Scan for the cell matching the given text and deliver its (X, Y) coordinate at center. 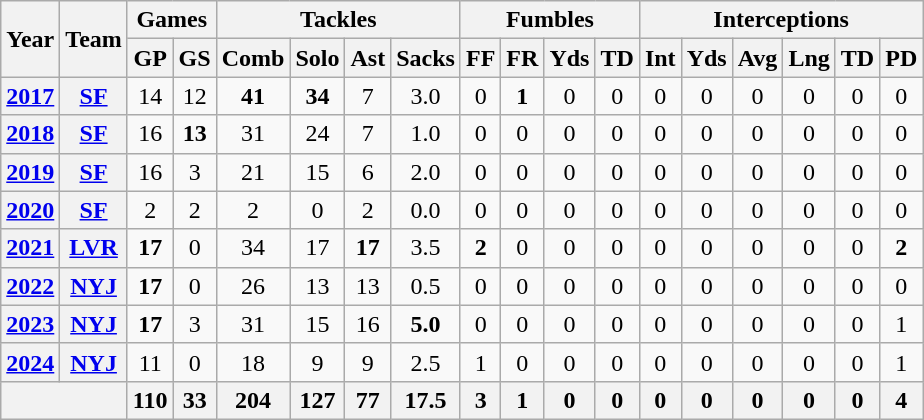
Interceptions (780, 20)
2022 (30, 286)
Lng (809, 58)
3.0 (426, 96)
2.5 (426, 362)
21 (253, 172)
Year (30, 39)
LVR (94, 248)
18 (253, 362)
0.5 (426, 286)
110 (150, 400)
2023 (30, 324)
2024 (30, 362)
Solo (318, 58)
5.0 (426, 324)
Fumbles (550, 20)
2020 (30, 210)
GP (150, 58)
14 (150, 96)
Ast (368, 58)
1.0 (426, 134)
204 (253, 400)
Comb (253, 58)
Avg (758, 58)
17.5 (426, 400)
Team (94, 39)
12 (194, 96)
4 (902, 400)
GS (194, 58)
6 (368, 172)
Games (172, 20)
Tackles (338, 20)
26 (253, 286)
2019 (30, 172)
PD (902, 58)
41 (253, 96)
33 (194, 400)
2017 (30, 96)
77 (368, 400)
3.5 (426, 248)
FF (480, 58)
24 (318, 134)
Int (660, 58)
11 (150, 362)
2021 (30, 248)
127 (318, 400)
2018 (30, 134)
2.0 (426, 172)
Sacks (426, 58)
FR (522, 58)
0.0 (426, 210)
